Extract the (x, y) coordinate from the center of the cell holding the provided text.  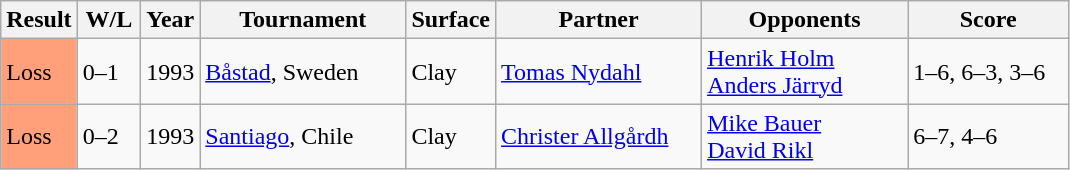
Result (39, 20)
W/L (109, 20)
Båstad, Sweden (303, 72)
Surface (451, 20)
1–6, 6–3, 3–6 (988, 72)
Score (988, 20)
Year (170, 20)
Tournament (303, 20)
6–7, 4–6 (988, 136)
0–1 (109, 72)
Mike Bauer David Rikl (805, 136)
Santiago, Chile (303, 136)
Tomas Nydahl (599, 72)
Partner (599, 20)
Christer Allgårdh (599, 136)
Opponents (805, 20)
Henrik Holm Anders Järryd (805, 72)
0–2 (109, 136)
